Capture the cell that displays the provided text and extract its (x, y) central coordinate. 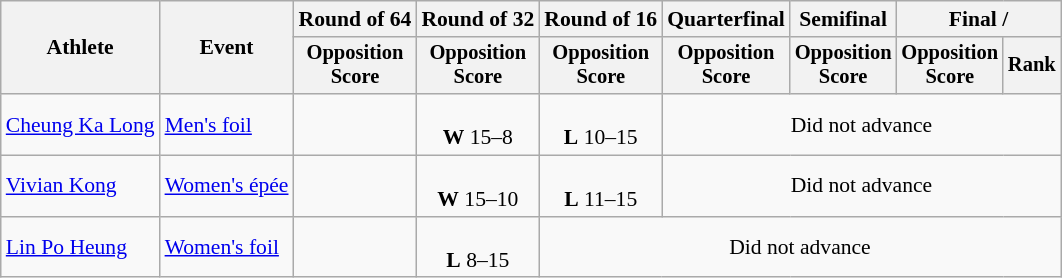
L 8–15 (478, 248)
Cheung Ka Long (80, 124)
Round of 16 (600, 19)
Rank (1032, 66)
Final / (978, 19)
Event (227, 48)
L 10–15 (600, 124)
L 11–15 (600, 186)
Athlete (80, 48)
Men's foil (227, 124)
Semifinal (844, 19)
Women's foil (227, 248)
W 15–10 (478, 186)
Quarterfinal (726, 19)
Round of 32 (478, 19)
W 15–8 (478, 124)
Vivian Kong (80, 186)
Lin Po Heung (80, 248)
Women's épée (227, 186)
Round of 64 (356, 19)
